Locate the cell with the specified text and output its (x, y) center coordinate. 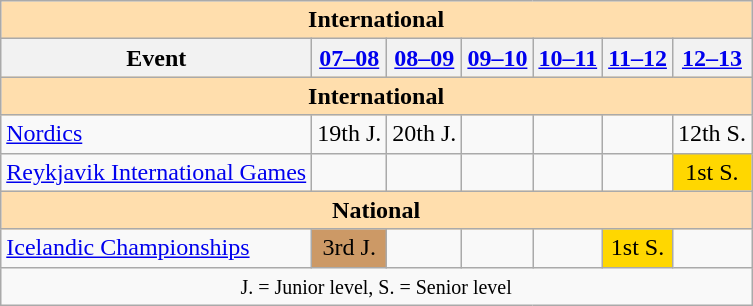
Event (156, 58)
National (376, 210)
20th J. (424, 134)
08–09 (424, 58)
J. = Junior level, S. = Senior level (376, 286)
19th J. (350, 134)
12th S. (712, 134)
07–08 (350, 58)
Nordics (156, 134)
11–12 (638, 58)
Icelandic Championships (156, 248)
Reykjavik International Games (156, 172)
3rd J. (350, 248)
10–11 (568, 58)
09–10 (498, 58)
12–13 (712, 58)
